Identify which cell holds the provided text, then report its [X, Y] central coordinate. 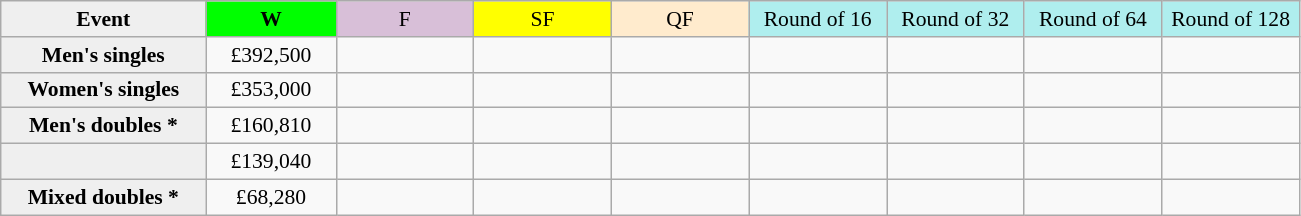
QF [680, 19]
Event [104, 19]
£139,040 [271, 162]
Round of 32 [955, 19]
£160,810 [271, 126]
SF [543, 19]
Mixed doubles * [104, 197]
Round of 128 [1231, 19]
£353,000 [271, 90]
£68,280 [271, 197]
F [405, 19]
W [271, 19]
Round of 16 [818, 19]
Men's doubles * [104, 126]
Women's singles [104, 90]
£392,500 [271, 55]
Round of 64 [1093, 19]
Men's singles [104, 55]
